Detect which cell encompasses the target text, then output its (X, Y) center coordinate. 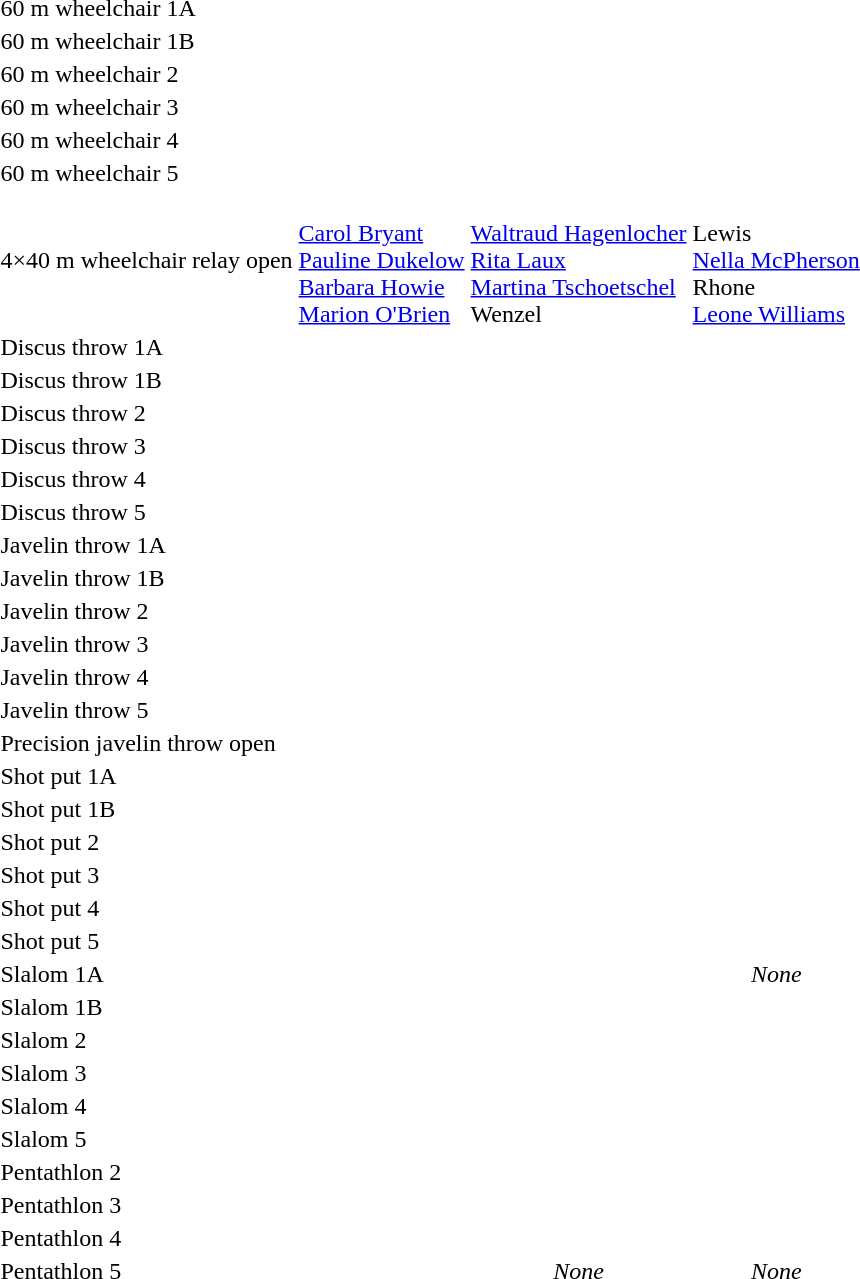
Carol Bryant Pauline Dukelow Barbara Howie Marion O'Brien (382, 260)
Waltraud Hagenlocher Rita Laux Martina Tschoetschel Wenzel (578, 260)
